Return the [x, y] coordinate for the center point of the cell that contains the specified text.  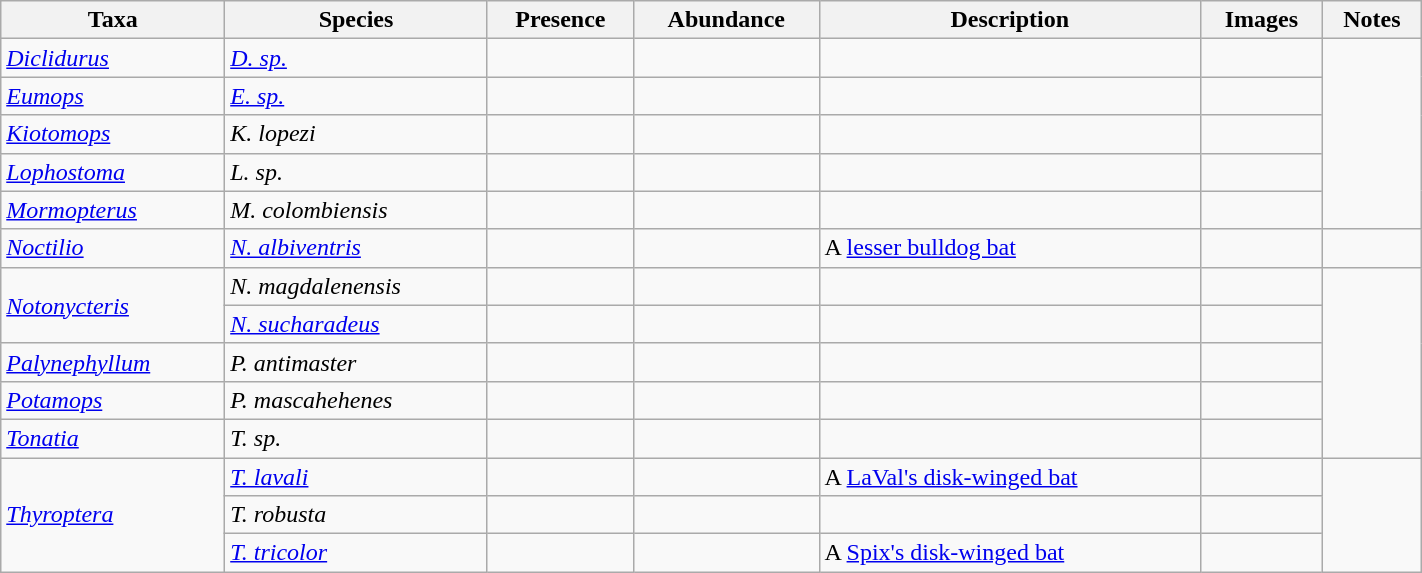
Lophostoma [113, 172]
Noctilio [113, 248]
D. sp. [356, 58]
Images [1261, 20]
Species [356, 20]
Taxa [113, 20]
A Spix's disk-winged bat [1010, 553]
Tonatia [113, 438]
Description [1010, 20]
Notes [1372, 20]
Kiotomops [113, 134]
Notonycteris [113, 305]
N. sucharadeus [356, 324]
T. robusta [356, 515]
P. antimaster [356, 362]
M. colombiensis [356, 210]
Potamops [113, 400]
Diclidurus [113, 58]
Abundance [727, 20]
N. magdalenensis [356, 286]
Palynephyllum [113, 362]
T. sp. [356, 438]
L. sp. [356, 172]
N. albiventris [356, 248]
Presence [560, 20]
Eumops [113, 96]
A lesser bulldog bat [1010, 248]
Thyroptera [113, 515]
E. sp. [356, 96]
K. lopezi [356, 134]
P. mascahehenes [356, 400]
Mormopterus [113, 210]
A LaVal's disk-winged bat [1010, 477]
T. lavali [356, 477]
T. tricolor [356, 553]
